Output the (x, y) coordinate of the center of the cell containing the given text.  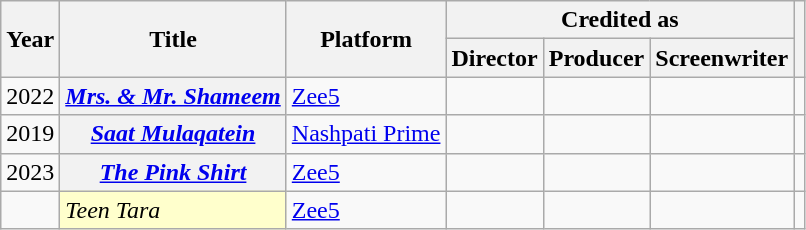
2019 (30, 134)
Director (494, 58)
Teen Tara (173, 210)
Producer (596, 58)
Saat Mulaqatein (173, 134)
Credited as (620, 20)
Screenwriter (722, 58)
Platform (366, 39)
Title (173, 39)
The Pink Shirt (173, 172)
Year (30, 39)
Nashpati Prime (366, 134)
Mrs. & Mr. Shameem (173, 96)
2022 (30, 96)
2023 (30, 172)
